Pinpoint the cell where the given text exists, returning its (x, y) midpoint coordinate. 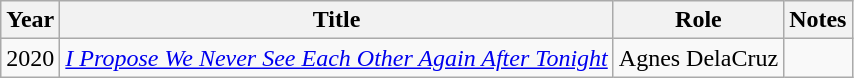
Title (336, 20)
Role (698, 20)
Notes (818, 20)
Agnes DelaCruz (698, 58)
Year (30, 20)
I Propose We Never See Each Other Again After Tonight (336, 58)
2020 (30, 58)
